For the text-containing cell, return its midpoint in [X, Y] coordinate format. 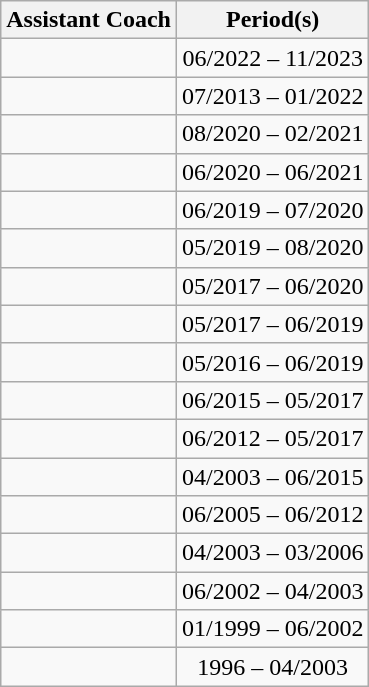
04/2003 – 03/2006 [273, 553]
01/1999 – 06/2002 [273, 629]
Assistant Coach [89, 20]
06/2005 – 06/2012 [273, 515]
06/2020 – 06/2021 [273, 172]
05/2016 – 06/2019 [273, 362]
Period(s) [273, 20]
05/2019 – 08/2020 [273, 248]
05/2017 – 06/2019 [273, 324]
05/2017 – 06/2020 [273, 286]
06/2015 – 05/2017 [273, 400]
06/2019 – 07/2020 [273, 210]
06/2002 – 04/2003 [273, 591]
04/2003 – 06/2015 [273, 477]
06/2012 – 05/2017 [273, 438]
07/2013 – 01/2022 [273, 96]
06/2022 – 11/2023 [273, 58]
08/2020 – 02/2021 [273, 134]
1996 – 04/2003 [273, 667]
